Return the [X, Y] coordinate for the center point of the cell that contains the specified text.  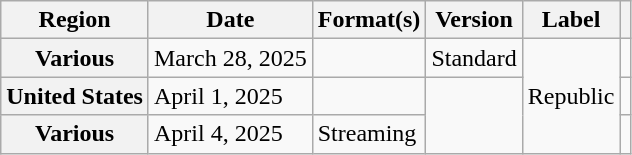
Label [571, 20]
April 1, 2025 [230, 96]
Date [230, 20]
Version [474, 20]
Republic [571, 96]
Format(s) [369, 20]
March 28, 2025 [230, 58]
Standard [474, 58]
Region [75, 20]
Streaming [369, 134]
April 4, 2025 [230, 134]
United States [75, 96]
